Pinpoint the cell where the given text exists, returning its [X, Y] midpoint coordinate. 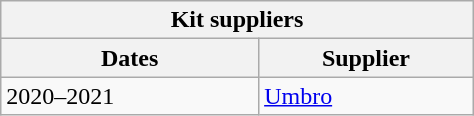
Supplier [366, 58]
Dates [130, 58]
Kit suppliers [237, 20]
2020–2021 [130, 96]
Umbro [366, 96]
